Detect which cell encompasses the target text, then output its (X, Y) center coordinate. 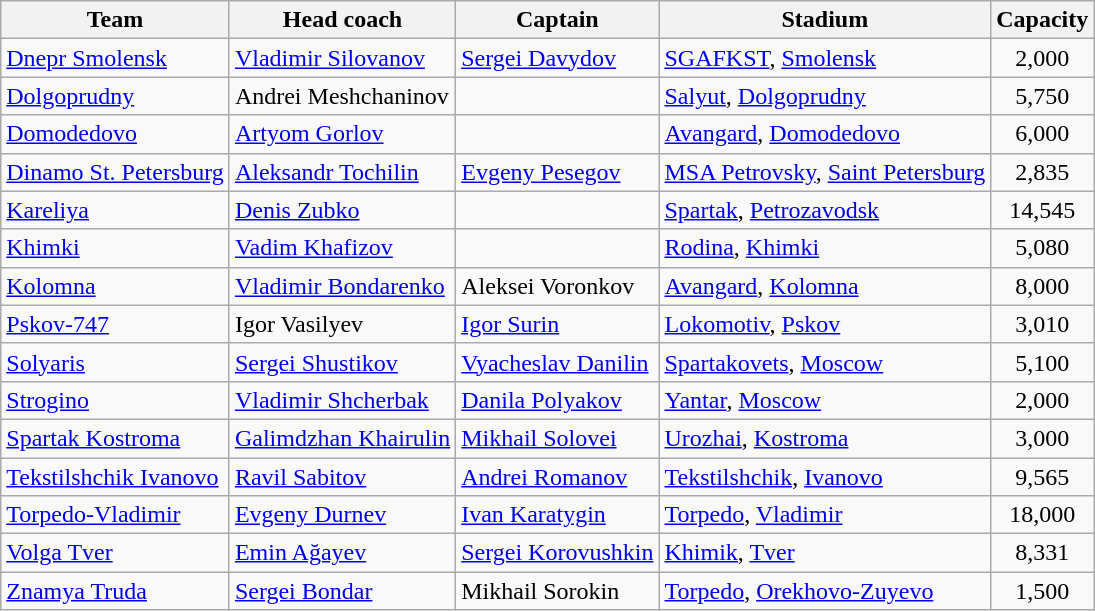
Andrei Meshchaninov (342, 96)
Domodedovo (116, 134)
Spartakovets, Moscow (825, 362)
14,545 (1042, 210)
Sergei Davydov (558, 58)
Igor Vasilyev (342, 324)
Pskov-747 (116, 324)
5,080 (1042, 248)
2,835 (1042, 172)
Solyaris (116, 362)
Torpedo, Vladimir (825, 515)
Kareliya (116, 210)
9,565 (1042, 477)
Tekstilshchik Ivanovo (116, 477)
Captain (558, 20)
Salyut, Dolgoprudny (825, 96)
Spartak Kostroma (116, 438)
Spartak, Petrozavodsk (825, 210)
8,000 (1042, 286)
Avangard, Kolomna (825, 286)
18,000 (1042, 515)
Vladimir Shcherbak (342, 400)
Artyom Gorlov (342, 134)
Head coach (342, 20)
Sergei Korovushkin (558, 553)
Vyacheslav Danilin (558, 362)
Aleksandr Tochilin (342, 172)
5,100 (1042, 362)
Khimik, Tver (825, 553)
5,750 (1042, 96)
Vladimir Silovanov (342, 58)
3,010 (1042, 324)
Galimdzhan Khairulin (342, 438)
Stadium (825, 20)
Andrei Romanov (558, 477)
Igor Surin (558, 324)
Danila Polyakov (558, 400)
Volga Tver (116, 553)
Strogino (116, 400)
Evgeny Pesegov (558, 172)
Sergei Shustikov (342, 362)
1,500 (1042, 591)
Evgeny Durnev (342, 515)
Dolgoprudny (116, 96)
Ivan Karatygin (558, 515)
Mikhail Solovei (558, 438)
Urozhai, Kostroma (825, 438)
Aleksei Voronkov (558, 286)
Znamya Truda (116, 591)
MSA Petrovsky, Saint Petersburg (825, 172)
Lokomotiv, Pskov (825, 324)
Sergei Bondar (342, 591)
Mikhail Sorokin (558, 591)
8,331 (1042, 553)
SGAFKST, Smolensk (825, 58)
Vadim Khafizov (342, 248)
Rodina, Khimki (825, 248)
Dnepr Smolensk (116, 58)
Emin Ağayev (342, 553)
Dinamo St. Petersburg (116, 172)
3,000 (1042, 438)
Avangard, Domodedovo (825, 134)
Kolomna (116, 286)
Tekstilshchik, Ivanovo (825, 477)
Capacity (1042, 20)
6,000 (1042, 134)
Vladimir Bondarenko (342, 286)
Ravil Sabitov (342, 477)
Torpedo-Vladimir (116, 515)
Torpedo, Orekhovo-Zuyevo (825, 591)
Denis Zubko (342, 210)
Yantar, Moscow (825, 400)
Team (116, 20)
Khimki (116, 248)
